Identify which cell holds the provided text, then report its (X, Y) central coordinate. 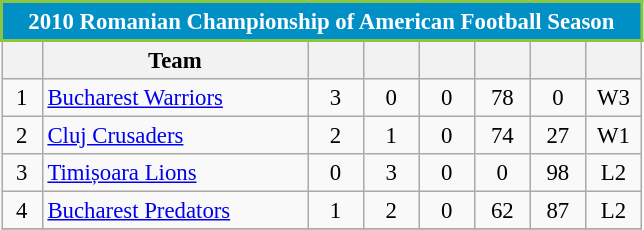
Timișoara Lions (175, 173)
Cluj Crusaders (175, 136)
27 (558, 136)
98 (558, 173)
62 (502, 211)
W3 (614, 98)
87 (558, 211)
4 (22, 211)
W1 (614, 136)
78 (502, 98)
Bucharest Predators (175, 211)
Team (175, 60)
2010 Romanian Championship of American Football Season (322, 22)
Bucharest Warriors (175, 98)
74 (502, 136)
